Capture the cell that displays the provided text and extract its [X, Y] central coordinate. 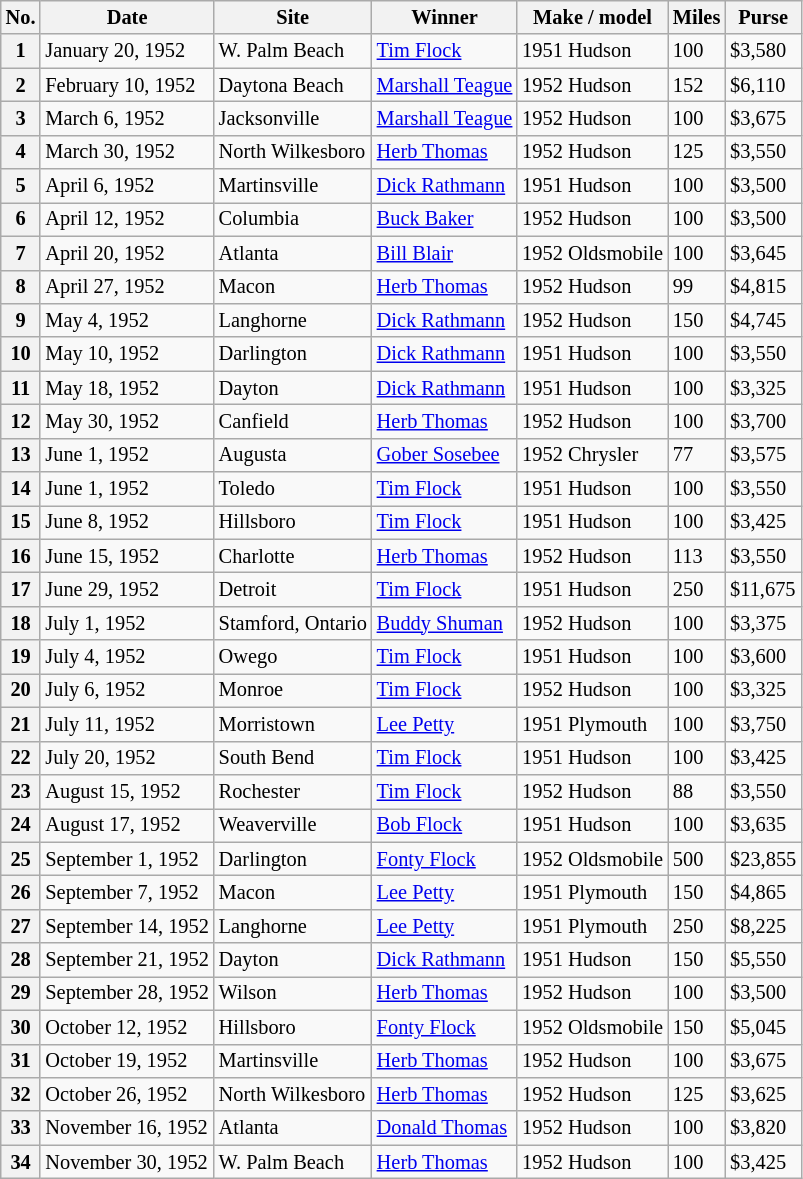
Bob Flock [444, 825]
7 [21, 253]
10 [21, 354]
77 [696, 455]
May 18, 1952 [126, 388]
4 [21, 152]
17 [21, 589]
No. [21, 17]
June 29, 1952 [126, 589]
$4,865 [763, 892]
15 [21, 522]
18 [21, 623]
April 20, 1952 [126, 253]
July 6, 1952 [126, 690]
June 15, 1952 [126, 556]
$3,575 [763, 455]
January 20, 1952 [126, 51]
August 17, 1952 [126, 825]
Date [126, 17]
October 19, 1952 [126, 1061]
June 8, 1952 [126, 522]
$11,675 [763, 589]
28 [21, 960]
19 [21, 657]
Wilson [293, 993]
October 26, 1952 [126, 1094]
30 [21, 1027]
32 [21, 1094]
34 [21, 1162]
Toledo [293, 489]
1952 Chrysler [592, 455]
33 [21, 1128]
113 [696, 556]
September 1, 1952 [126, 859]
23 [21, 791]
South Bend [293, 758]
Jacksonville [293, 118]
Charlotte [293, 556]
Columbia [293, 219]
November 30, 1952 [126, 1162]
$5,045 [763, 1027]
September 14, 1952 [126, 926]
Donald Thomas [444, 1128]
Buck Baker [444, 219]
Gober Sosebee [444, 455]
9 [21, 320]
25 [21, 859]
24 [21, 825]
September 7, 1952 [126, 892]
September 21, 1952 [126, 960]
May 30, 1952 [126, 421]
Purse [763, 17]
22 [21, 758]
5 [21, 186]
99 [696, 287]
500 [696, 859]
July 1, 1952 [126, 623]
31 [21, 1061]
March 6, 1952 [126, 118]
$4,745 [763, 320]
August 15, 1952 [126, 791]
Weaverville [293, 825]
16 [21, 556]
$3,750 [763, 724]
$3,580 [763, 51]
$3,375 [763, 623]
2 [21, 85]
Bill Blair [444, 253]
1 [21, 51]
$8,225 [763, 926]
$3,820 [763, 1128]
26 [21, 892]
88 [696, 791]
$3,625 [763, 1094]
May 10, 1952 [126, 354]
July 11, 1952 [126, 724]
April 12, 1952 [126, 219]
12 [21, 421]
$3,600 [763, 657]
$23,855 [763, 859]
Detroit [293, 589]
Owego [293, 657]
$3,635 [763, 825]
13 [21, 455]
Miles [696, 17]
152 [696, 85]
11 [21, 388]
$5,550 [763, 960]
Buddy Shuman [444, 623]
Make / model [592, 17]
July 4, 1952 [126, 657]
21 [21, 724]
April 27, 1952 [126, 287]
Daytona Beach [293, 85]
Rochester [293, 791]
Site [293, 17]
3 [21, 118]
Augusta [293, 455]
6 [21, 219]
$3,645 [763, 253]
November 16, 1952 [126, 1128]
September 28, 1952 [126, 993]
$4,815 [763, 287]
July 20, 1952 [126, 758]
Monroe [293, 690]
Canfield [293, 421]
Stamford, Ontario [293, 623]
February 10, 1952 [126, 85]
Morristown [293, 724]
$3,700 [763, 421]
October 12, 1952 [126, 1027]
Winner [444, 17]
8 [21, 287]
May 4, 1952 [126, 320]
$6,110 [763, 85]
20 [21, 690]
14 [21, 489]
March 30, 1952 [126, 152]
27 [21, 926]
29 [21, 993]
April 6, 1952 [126, 186]
